Extract the (X, Y) coordinate from the center of the cell holding the provided text.  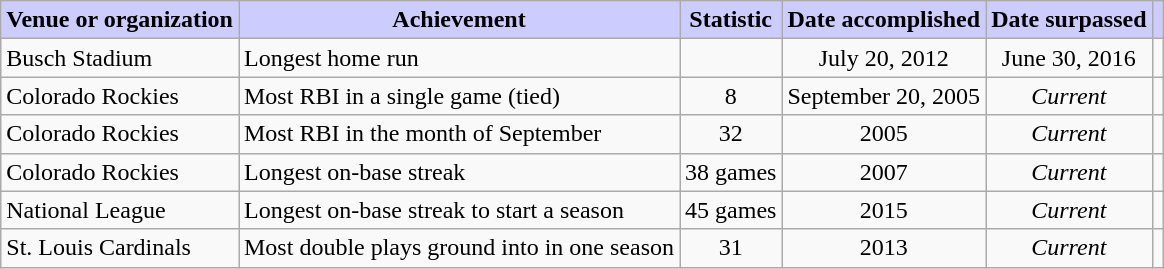
2013 (884, 248)
31 (731, 248)
Achievement (458, 20)
2007 (884, 172)
September 20, 2005 (884, 96)
Most RBI in the month of September (458, 134)
Most double plays ground into in one season (458, 248)
Busch Stadium (120, 58)
June 30, 2016 (1069, 58)
Date surpassed (1069, 20)
St. Louis Cardinals (120, 248)
32 (731, 134)
8 (731, 96)
Longest home run (458, 58)
Most RBI in a single game (tied) (458, 96)
2005 (884, 134)
38 games (731, 172)
July 20, 2012 (884, 58)
Longest on-base streak (458, 172)
Statistic (731, 20)
Longest on-base streak to start a season (458, 210)
45 games (731, 210)
National League (120, 210)
2015 (884, 210)
Venue or organization (120, 20)
Date accomplished (884, 20)
